From the cell containing the given text, extract its center point as (X, Y) coordinate. 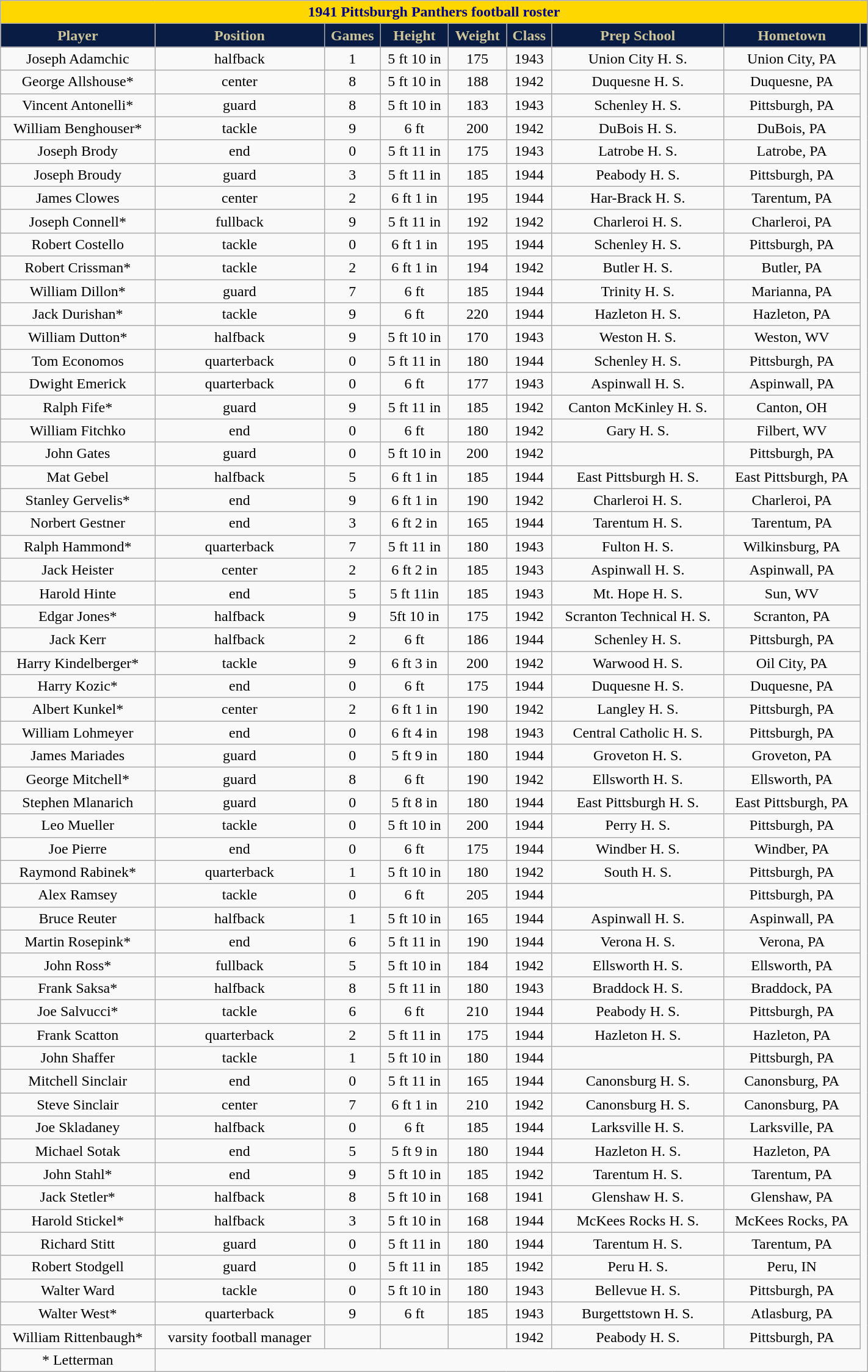
5ft 10 in (414, 616)
* Letterman (78, 1360)
Warwood H. S. (638, 662)
William Benghouser* (78, 128)
Union City H. S. (638, 59)
183 (477, 105)
186 (477, 639)
Harry Kozic* (78, 686)
James Mariades (78, 756)
Burgettstown H. S. (638, 1313)
Robert Stodgell (78, 1267)
Larksville, PA (792, 1128)
Trinity H. S. (638, 291)
James Clowes (78, 198)
varsity football manager (239, 1337)
Bruce Reuter (78, 918)
Peru, IN (792, 1267)
Harold Hinte (78, 593)
Har-Brack H. S. (638, 198)
Class (529, 35)
Braddock, PA (792, 988)
Richard Stitt (78, 1244)
Walter Ward (78, 1290)
Verona H. S. (638, 942)
192 (477, 221)
Joseph Broudy (78, 175)
Harry Kindelberger* (78, 662)
Edgar Jones* (78, 616)
Canton McKinley H. S. (638, 407)
John Ross* (78, 965)
Jack Durishan* (78, 314)
George Allshouse* (78, 82)
Weight (477, 35)
Player (78, 35)
Joe Pierre (78, 849)
Mat Gebel (78, 477)
William Fitchko (78, 430)
Jack Kerr (78, 639)
Joseph Connell* (78, 221)
George Mitchell* (78, 779)
177 (477, 384)
188 (477, 82)
Groveton, PA (792, 756)
5 ft 8 in (414, 802)
Robert Crissman* (78, 267)
Robert Costello (78, 244)
194 (477, 267)
Joe Salvucci* (78, 1011)
Ralph Fife* (78, 407)
Games (352, 35)
McKees Rocks, PA (792, 1221)
South H. S. (638, 872)
John Gates (78, 454)
Fulton H. S. (638, 546)
Prep School (638, 35)
DuBois, PA (792, 128)
Marianna, PA (792, 291)
Butler H. S. (638, 267)
John Shaffer (78, 1058)
198 (477, 733)
Height (414, 35)
Mitchell Sinclair (78, 1081)
Joseph Brody (78, 151)
205 (477, 895)
Bellevue H. S. (638, 1290)
William Rittenbaugh* (78, 1337)
Groveton H. S. (638, 756)
William Dutton* (78, 338)
5 ft 11in (414, 593)
Vincent Antonelli* (78, 105)
6 ft 4 in (414, 733)
Joe Skladaney (78, 1128)
Sun, WV (792, 593)
Gary H. S. (638, 430)
Glenshaw, PA (792, 1197)
DuBois H. S. (638, 128)
Atlasburg, PA (792, 1313)
Mt. Hope H. S. (638, 593)
Steve Sinclair (78, 1105)
Weston H. S. (638, 338)
Leo Mueller (78, 826)
Harold Stickel* (78, 1221)
Canton, OH (792, 407)
Union City, PA (792, 59)
Braddock H. S. (638, 988)
Latrobe H. S. (638, 151)
Ralph Hammond* (78, 546)
Butler, PA (792, 267)
6 ft 3 in (414, 662)
Latrobe, PA (792, 151)
John Stahl* (78, 1174)
Jack Stetler* (78, 1197)
Albert Kunkel* (78, 710)
Langley H. S. (638, 710)
Martin Rosepink* (78, 942)
220 (477, 314)
Central Catholic H. S. (638, 733)
Tom Economos (78, 361)
1941 (529, 1197)
McKees Rocks H. S. (638, 1221)
Weston, WV (792, 338)
Joseph Adamchic (78, 59)
Jack Heister (78, 570)
Hometown (792, 35)
Frank Saksa* (78, 988)
Wilkinsburg, PA (792, 546)
Michael Sotak (78, 1151)
184 (477, 965)
Larksville H. S. (638, 1128)
Scranton, PA (792, 616)
Frank Scatton (78, 1035)
Oil City, PA (792, 662)
Filbert, WV (792, 430)
Walter West* (78, 1313)
Perry H. S. (638, 826)
Glenshaw H. S. (638, 1197)
William Dillon* (78, 291)
1941 Pittsburgh Panthers football roster (434, 12)
Scranton Technical H. S. (638, 616)
Raymond Rabinek* (78, 872)
William Lohmeyer (78, 733)
Windber H. S. (638, 849)
Stanley Gervelis* (78, 500)
Verona, PA (792, 942)
Norbert Gestner (78, 523)
Position (239, 35)
Windber, PA (792, 849)
Alex Ramsey (78, 895)
Stephen Mlanarich (78, 802)
Peru H. S. (638, 1267)
170 (477, 338)
Dwight Emerick (78, 384)
